Provide the [X, Y] coordinate of the cell's center where the given text is located.  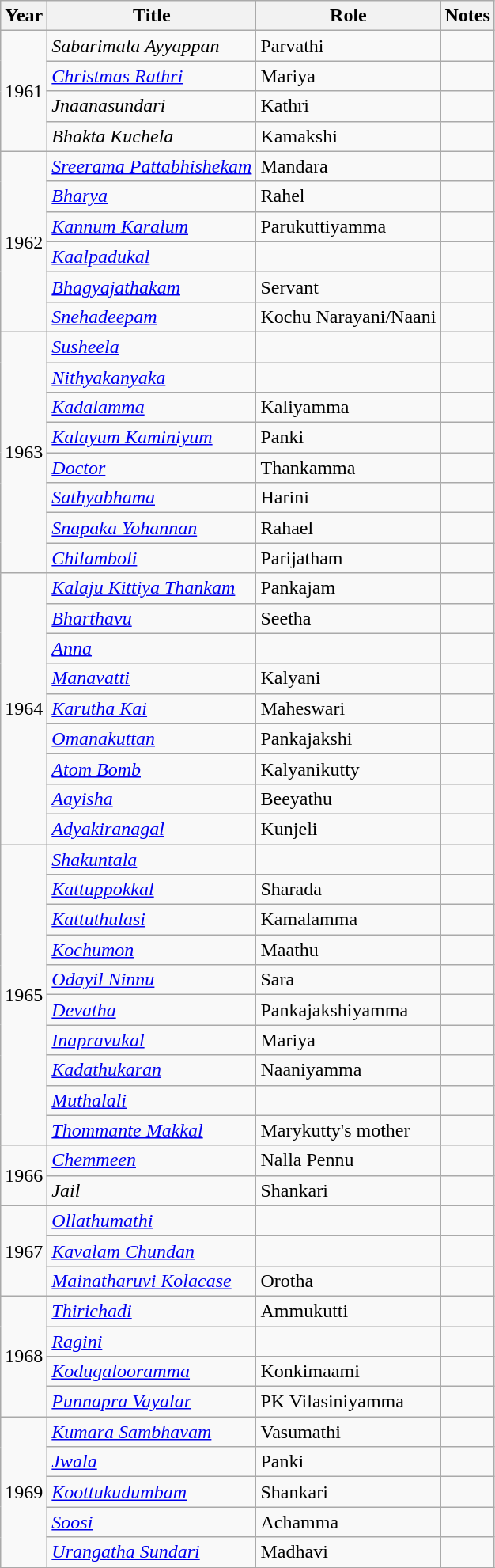
Christmas Rathri [152, 76]
Pankajakshi [348, 738]
Kattuthulasi [152, 920]
Kumara Sambhavam [152, 1432]
1968 [24, 1356]
Achamma [348, 1522]
Maheswari [348, 708]
Snehadeepam [152, 317]
Marykutty's mother [348, 1130]
Thankamma [348, 468]
Bhakta Kuchela [152, 136]
Shakuntala [152, 859]
1964 [24, 709]
Pankajakshiyamma [348, 1010]
Kamalamma [348, 920]
1963 [24, 452]
Year [24, 16]
Kochu Narayani/Naani [348, 317]
Chemmeen [152, 1160]
Mainatharuvi Kolacase [152, 1281]
Karutha Kai [152, 708]
Jail [152, 1190]
1969 [24, 1492]
Thirichadi [152, 1311]
Pankajam [348, 588]
Mandara [348, 166]
Manavatti [152, 678]
Ollathumathi [152, 1221]
Title [152, 16]
Rahael [348, 528]
Sara [348, 980]
Atom Bomb [152, 769]
Orotha [348, 1281]
Kathri [348, 106]
Inapravukal [152, 1040]
Vasumathi [348, 1432]
Susheela [152, 347]
Parijatham [348, 558]
Kunjeli [348, 829]
Punnapra Vayalar [152, 1402]
Seetha [348, 618]
Snapaka Yohannan [152, 528]
Konkimaami [348, 1372]
Bhagyajathakam [152, 287]
Parvathi [348, 46]
Anna [152, 648]
Servant [348, 287]
Soosi [152, 1522]
Odayil Ninnu [152, 980]
Maathu [348, 950]
Adyakiranagal [152, 829]
Kannum Karalum [152, 226]
Kalyanikutty [348, 769]
Notes [467, 16]
Koottukudumbam [152, 1492]
Muthalali [152, 1100]
Ragini [152, 1342]
1961 [24, 91]
Nalla Pennu [348, 1160]
Parukuttiyamma [348, 226]
Bharthavu [152, 618]
Kalaju Kittiya Thankam [152, 588]
Kavalam Chundan [152, 1251]
Doctor [152, 468]
Kattuppokkal [152, 890]
Rahel [348, 196]
Aayisha [152, 799]
Sharada [348, 890]
Bharya [152, 196]
Role [348, 16]
Thommante Makkal [152, 1130]
Kaliyamma [348, 408]
1967 [24, 1251]
Kadathukaran [152, 1070]
Kamakshi [348, 136]
Urangatha Sundari [152, 1552]
Sabarimala Ayyappan [152, 46]
Madhavi [348, 1552]
1965 [24, 994]
Chilamboli [152, 558]
Naaniyamma [348, 1070]
Ammukutti [348, 1311]
Jnaanasundari [152, 106]
1966 [24, 1175]
Harini [348, 498]
Sathyabhama [152, 498]
PK Vilasiniyamma [348, 1402]
Beeyathu [348, 799]
Nithyakanyaka [152, 378]
Jwala [152, 1462]
Sreerama Pattabhishekam [152, 166]
Kochumon [152, 950]
Kaalpadukal [152, 256]
Devatha [152, 1010]
Kadalamma [152, 408]
Kalyani [348, 678]
Omanakuttan [152, 738]
1962 [24, 241]
Kalayum Kaminiyum [152, 438]
Kodugalooramma [152, 1372]
